Pinpoint the cell where the given text exists, returning its (x, y) midpoint coordinate. 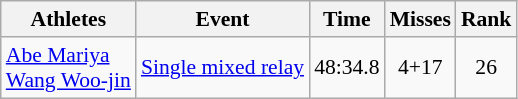
Abe MariyaWang Woo-jin (68, 68)
26 (486, 68)
Misses (420, 19)
4+17 (420, 68)
Single mixed relay (222, 68)
Rank (486, 19)
Time (346, 19)
Event (222, 19)
48:34.8 (346, 68)
Athletes (68, 19)
